From the cell containing the given text, extract its center point as [X, Y] coordinate. 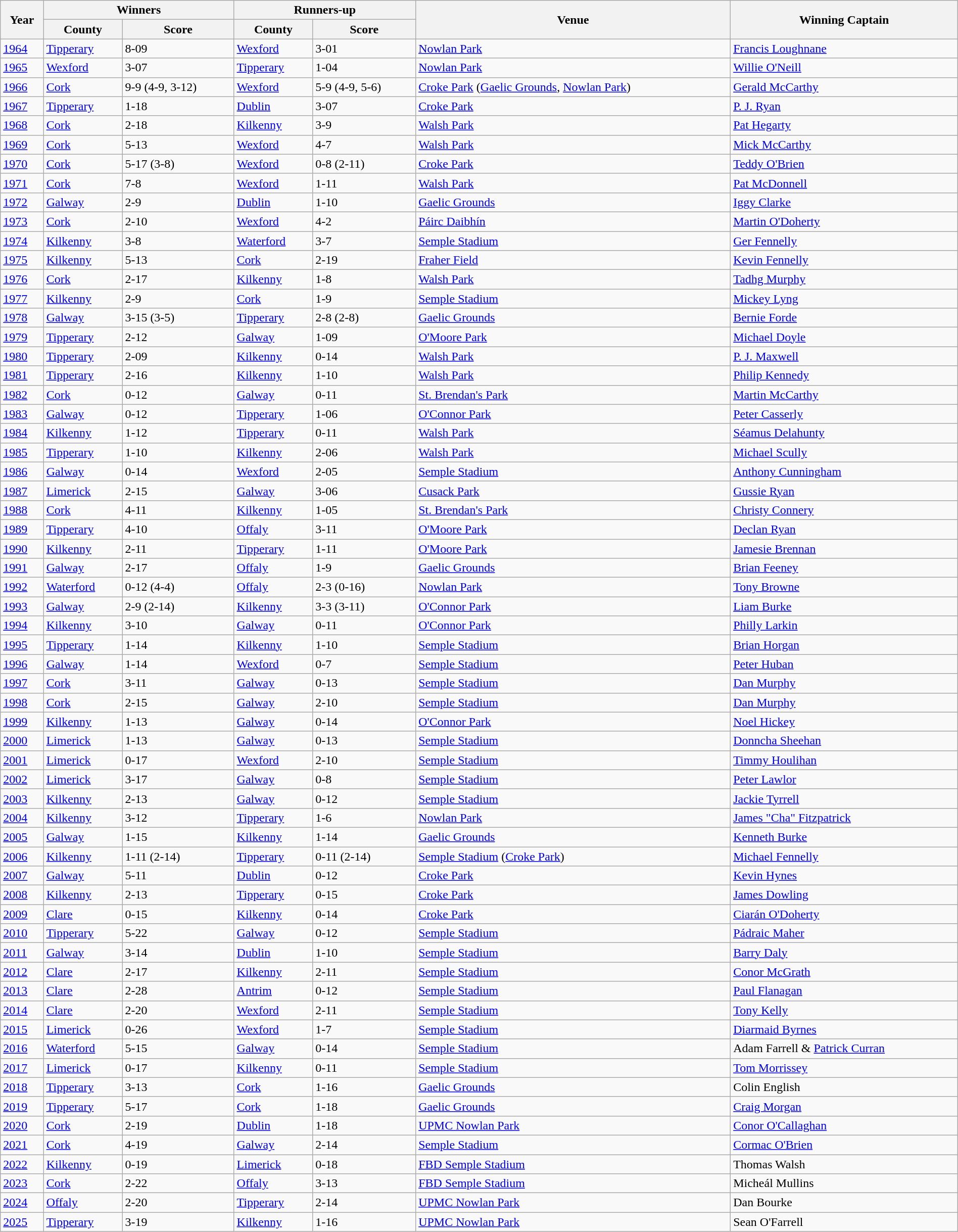
5-17 (3-8) [178, 164]
1983 [22, 414]
7-8 [178, 183]
Philip Kennedy [844, 375]
Séamus Delahunty [844, 433]
3-3 (3-11) [364, 606]
5-17 [178, 1106]
Michael Fennelly [844, 857]
3-15 (3-5) [178, 318]
Noel Hickey [844, 722]
Declan Ryan [844, 529]
Martin O'Doherty [844, 221]
3-06 [364, 491]
P. J. Maxwell [844, 356]
Tom Morrissey [844, 1068]
Adam Farrell & Patrick Curran [844, 1049]
1980 [22, 356]
0-8 (2-11) [364, 164]
2014 [22, 1010]
1982 [22, 395]
2021 [22, 1145]
5-9 (4-9, 5-6) [364, 87]
3-9 [364, 125]
Pat McDonnell [844, 183]
Gussie Ryan [844, 491]
3-14 [178, 953]
Martin McCarthy [844, 395]
Brian Feeney [844, 568]
1985 [22, 452]
1-15 [178, 837]
1974 [22, 241]
3-8 [178, 241]
Diarmaid Byrnes [844, 1029]
Sean O'Farrell [844, 1222]
2-28 [178, 991]
Ciarán O'Doherty [844, 914]
Micheál Mullins [844, 1183]
Peter Lawlor [844, 779]
1981 [22, 375]
2012 [22, 972]
2013 [22, 991]
2001 [22, 760]
Pádraic Maher [844, 933]
Mickey Lyng [844, 299]
2-16 [178, 375]
Conor O'Callaghan [844, 1125]
2004 [22, 818]
0-12 (4-4) [178, 587]
1-04 [364, 68]
1993 [22, 606]
2024 [22, 1203]
Bernie Forde [844, 318]
P. J. Ryan [844, 106]
1988 [22, 510]
4-19 [178, 1145]
1976 [22, 279]
1968 [22, 125]
Craig Morgan [844, 1106]
1994 [22, 626]
2-3 (0-16) [364, 587]
1972 [22, 202]
2-22 [178, 1183]
1971 [22, 183]
Semple Stadium (Croke Park) [573, 857]
1990 [22, 548]
1995 [22, 645]
Paul Flanagan [844, 991]
Iggy Clarke [844, 202]
Pat Hegarty [844, 125]
0-18 [364, 1164]
Francis Loughnane [844, 49]
2009 [22, 914]
1-12 [178, 433]
1978 [22, 318]
1991 [22, 568]
2-12 [178, 337]
Winners [138, 10]
8-09 [178, 49]
0-11 (2-14) [364, 857]
Thomas Walsh [844, 1164]
James "Cha" Fitzpatrick [844, 818]
1997 [22, 683]
0-26 [178, 1029]
Cusack Park [573, 491]
1996 [22, 664]
Peter Casserly [844, 414]
4-2 [364, 221]
1987 [22, 491]
2003 [22, 798]
Gerald McCarthy [844, 87]
5-15 [178, 1049]
3-12 [178, 818]
3-17 [178, 779]
2005 [22, 837]
1-09 [364, 337]
Timmy Houlihan [844, 760]
Liam Burke [844, 606]
1977 [22, 299]
1965 [22, 68]
1970 [22, 164]
2007 [22, 876]
0-19 [178, 1164]
3-7 [364, 241]
2010 [22, 933]
1967 [22, 106]
2008 [22, 895]
Conor McGrath [844, 972]
2-06 [364, 452]
1975 [22, 260]
1-7 [364, 1029]
2000 [22, 741]
2-05 [364, 471]
3-10 [178, 626]
2015 [22, 1029]
Teddy O'Brien [844, 164]
2-8 (2-8) [364, 318]
Peter Huban [844, 664]
4-11 [178, 510]
Michael Scully [844, 452]
2025 [22, 1222]
Willie O'Neill [844, 68]
Tony Browne [844, 587]
2006 [22, 857]
0-7 [364, 664]
Philly Larkin [844, 626]
4-7 [364, 145]
Brian Horgan [844, 645]
Dan Bourke [844, 1203]
Tadhg Murphy [844, 279]
Winning Captain [844, 20]
Christy Connery [844, 510]
1992 [22, 587]
2016 [22, 1049]
James Dowling [844, 895]
1998 [22, 702]
2-18 [178, 125]
5-22 [178, 933]
Barry Daly [844, 953]
2020 [22, 1125]
Donncha Sheehan [844, 741]
0-8 [364, 779]
Michael Doyle [844, 337]
Kenneth Burke [844, 837]
1-6 [364, 818]
Kevin Hynes [844, 876]
Jackie Tyrrell [844, 798]
1984 [22, 433]
Venue [573, 20]
Kevin Fennelly [844, 260]
Croke Park (Gaelic Grounds, Nowlan Park) [573, 87]
1989 [22, 529]
1969 [22, 145]
2002 [22, 779]
Fraher Field [573, 260]
Mick McCarthy [844, 145]
Cormac O'Brien [844, 1145]
1-11 (2-14) [178, 857]
4-10 [178, 529]
2011 [22, 953]
1964 [22, 49]
Ger Fennelly [844, 241]
1979 [22, 337]
Runners-up [325, 10]
2018 [22, 1087]
1966 [22, 87]
5-11 [178, 876]
2022 [22, 1164]
1-06 [364, 414]
1-8 [364, 279]
Tony Kelly [844, 1010]
2-9 (2-14) [178, 606]
1-05 [364, 510]
9-9 (4-9, 3-12) [178, 87]
1999 [22, 722]
Year [22, 20]
Antrim [273, 991]
3-19 [178, 1222]
Páirc Daibhín [573, 221]
1973 [22, 221]
Colin English [844, 1087]
2-09 [178, 356]
2019 [22, 1106]
Anthony Cunningham [844, 471]
3-01 [364, 49]
Jamesie Brennan [844, 548]
1986 [22, 471]
2023 [22, 1183]
2017 [22, 1068]
